Provide the [X, Y] coordinate of the cell's center where the given text is located.  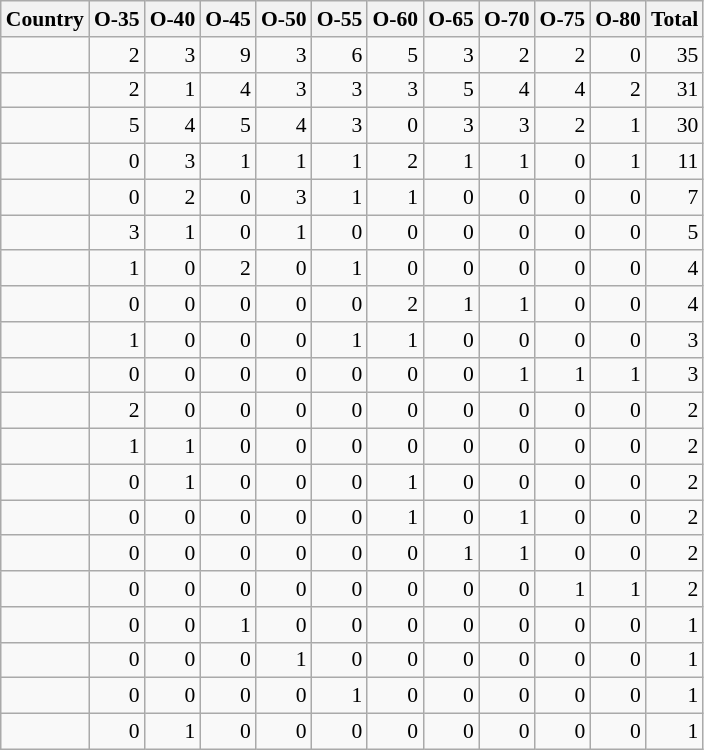
Country [45, 19]
9 [228, 55]
O-65 [451, 19]
O-80 [618, 19]
O-70 [507, 19]
35 [674, 55]
O-35 [117, 19]
30 [674, 126]
O-50 [284, 19]
6 [340, 55]
11 [674, 162]
O-40 [173, 19]
O-55 [340, 19]
O-60 [395, 19]
O-75 [563, 19]
O-45 [228, 19]
7 [674, 197]
31 [674, 90]
Total [674, 19]
